Detect which cell encompasses the target text, then output its (X, Y) center coordinate. 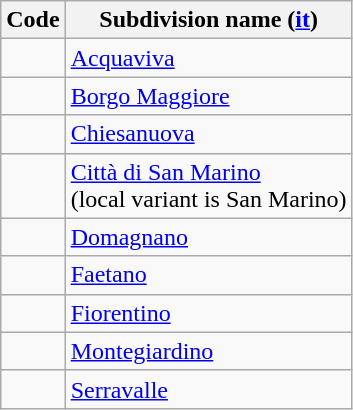
Montegiardino (208, 351)
Chiesanuova (208, 134)
Borgo Maggiore (208, 96)
Subdivision name (it) (208, 20)
Serravalle (208, 389)
Città di San Marino(local variant is San Marino) (208, 186)
Faetano (208, 275)
Fiorentino (208, 313)
Domagnano (208, 237)
Code (33, 20)
Acquaviva (208, 58)
